Scan for the cell matching the given text and deliver its [x, y] coordinate at center. 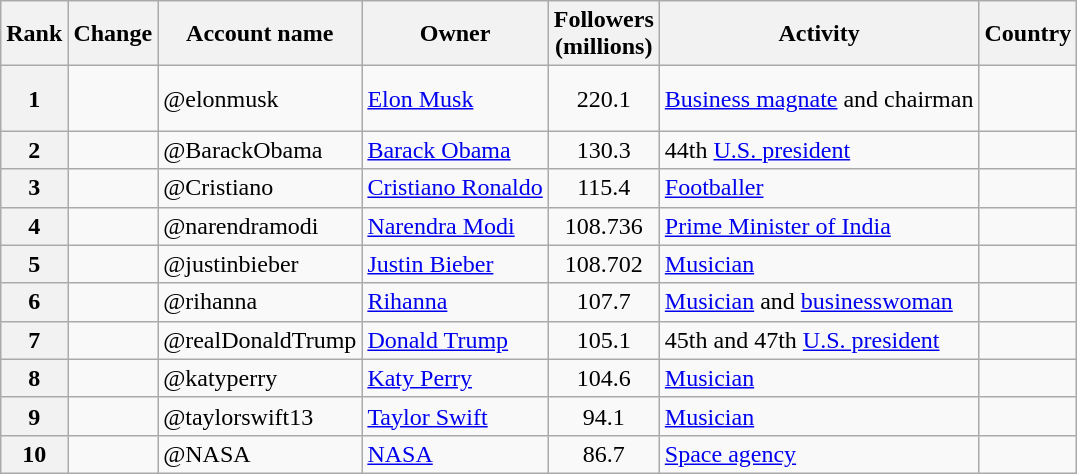
2 [34, 150]
Activity [819, 34]
45th and 47th U.S. president [819, 340]
5 [34, 264]
86.7 [604, 454]
Katy Perry [455, 378]
105.1 [604, 340]
10 [34, 454]
Followers (millions) [604, 34]
@Cristiano [260, 188]
7 [34, 340]
Rank [34, 34]
4 [34, 226]
104.6 [604, 378]
6 [34, 302]
NASA [455, 454]
130.3 [604, 150]
@BarackObama [260, 150]
@elonmusk [260, 98]
Owner [455, 34]
Elon Musk [455, 98]
3 [34, 188]
Change [113, 34]
Country [1028, 34]
9 [34, 416]
220.1 [604, 98]
115.4 [604, 188]
@katyperry [260, 378]
Taylor Swift [455, 416]
1 [34, 98]
Justin Bieber [455, 264]
107.7 [604, 302]
108.736 [604, 226]
@realDonaldTrump [260, 340]
Space agency [819, 454]
Donald Trump [455, 340]
Business magnate and chairman [819, 98]
Account name [260, 34]
@justinbieber [260, 264]
@narendramodi [260, 226]
Narendra Modi [455, 226]
94.1 [604, 416]
@rihanna [260, 302]
Cristiano Ronaldo [455, 188]
44th U.S. president [819, 150]
8 [34, 378]
Footballer [819, 188]
Rihanna [455, 302]
@taylorswift13 [260, 416]
@NASA [260, 454]
Musician and businesswoman [819, 302]
Barack Obama [455, 150]
Prime Minister of India [819, 226]
108.702 [604, 264]
